Extract the (X, Y) coordinate from the center of the cell holding the provided text.  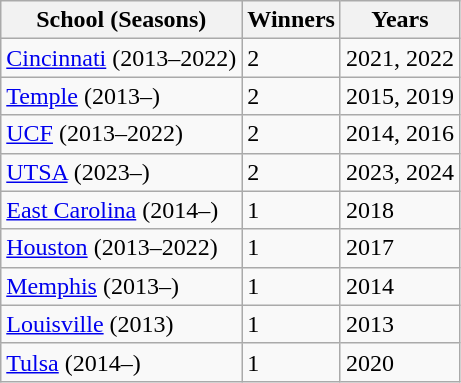
Years (400, 20)
Houston (2013–2022) (122, 248)
2013 (400, 324)
2020 (400, 362)
Memphis (2013–) (122, 286)
Winners (292, 20)
Louisville (2013) (122, 324)
Tulsa (2014–) (122, 362)
2017 (400, 248)
East Carolina (2014–) (122, 210)
Temple (2013–) (122, 96)
2014, 2016 (400, 134)
2018 (400, 210)
UCF (2013–2022) (122, 134)
2014 (400, 286)
School (Seasons) (122, 20)
UTSA (2023–) (122, 172)
2023, 2024 (400, 172)
2021, 2022 (400, 58)
Cincinnati (2013–2022) (122, 58)
2015, 2019 (400, 96)
